Identify which cell holds the provided text, then report its [X, Y] central coordinate. 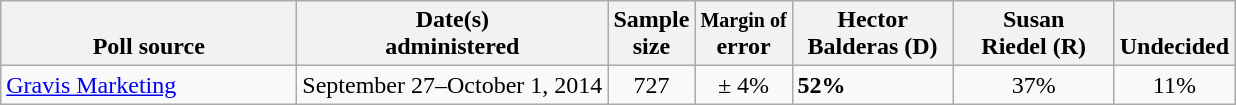
Samplesize [652, 34]
Date(s)administered [452, 34]
52% [872, 85]
HectorBalderas (D) [872, 34]
Undecided [1174, 34]
Gravis Marketing [149, 85]
± 4% [744, 85]
Margin oferror [744, 34]
Poll source [149, 34]
September 27–October 1, 2014 [452, 85]
SusanRiedel (R) [1034, 34]
727 [652, 85]
37% [1034, 85]
11% [1174, 85]
